Output the (X, Y) coordinate of the center of the cell containing the given text.  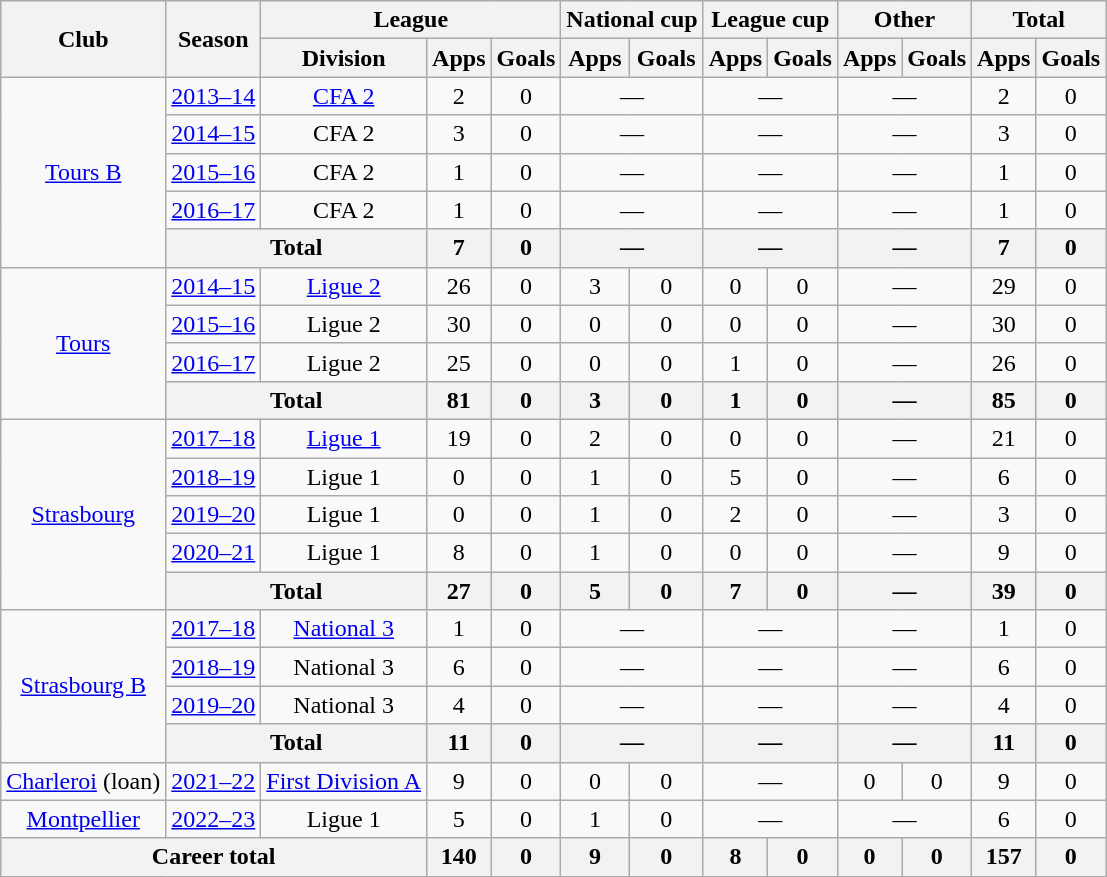
39 (1004, 591)
29 (1004, 286)
85 (1004, 400)
19 (459, 438)
Montpellier (84, 819)
Season (214, 39)
National cup (632, 20)
81 (459, 400)
Strasbourg (84, 514)
Other (904, 20)
League (411, 20)
157 (1004, 857)
Charleroi (loan) (84, 781)
27 (459, 591)
Tours (84, 343)
League cup (770, 20)
Club (84, 39)
First Division A (344, 781)
25 (459, 362)
2021–22 (214, 781)
Strasbourg B (84, 686)
140 (459, 857)
Career total (214, 857)
21 (1004, 438)
Division (344, 58)
2013–14 (214, 96)
2020–21 (214, 553)
Tours B (84, 172)
2022–23 (214, 819)
